Find where the given text appears and provide that cell's center as (X, Y) coordinate. 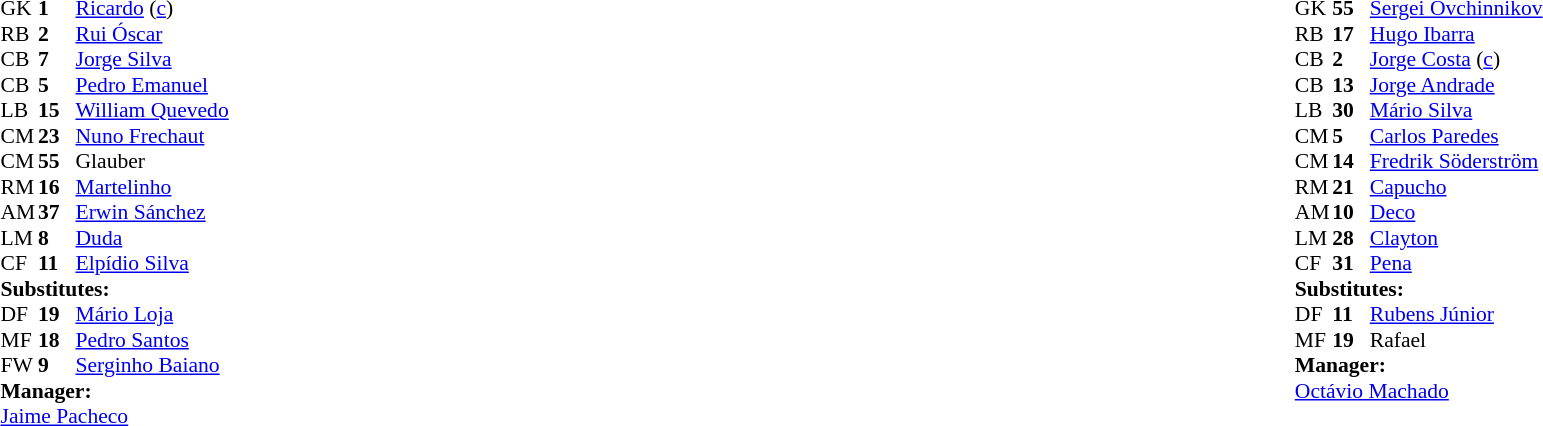
31 (1351, 263)
Mário Loja (152, 315)
Elpídio Silva (152, 263)
Pedro Emanuel (152, 85)
55 (57, 161)
7 (57, 59)
18 (57, 340)
Clayton (1456, 238)
Octávio Machado (1419, 391)
Serginho Baiano (152, 365)
Pena (1456, 263)
Capucho (1456, 187)
Jorge Costa (c) (1456, 59)
Duda (152, 238)
9 (57, 365)
10 (1351, 213)
Nuno Frechaut (152, 136)
21 (1351, 187)
Jorge Silva (152, 59)
Mário Silva (1456, 111)
FW (19, 365)
37 (57, 213)
Glauber (152, 161)
30 (1351, 111)
Rubens Júnior (1456, 315)
Rui Óscar (152, 34)
Fredrik Söderström (1456, 161)
14 (1351, 161)
Jorge Andrade (1456, 85)
Deco (1456, 213)
Erwin Sánchez (152, 213)
23 (57, 136)
13 (1351, 85)
28 (1351, 238)
8 (57, 238)
William Quevedo (152, 111)
Hugo Ibarra (1456, 34)
15 (57, 111)
Rafael (1456, 340)
Martelinho (152, 187)
17 (1351, 34)
Pedro Santos (152, 340)
16 (57, 187)
Carlos Paredes (1456, 136)
